Return (X, Y) of the center of cell containing provided text 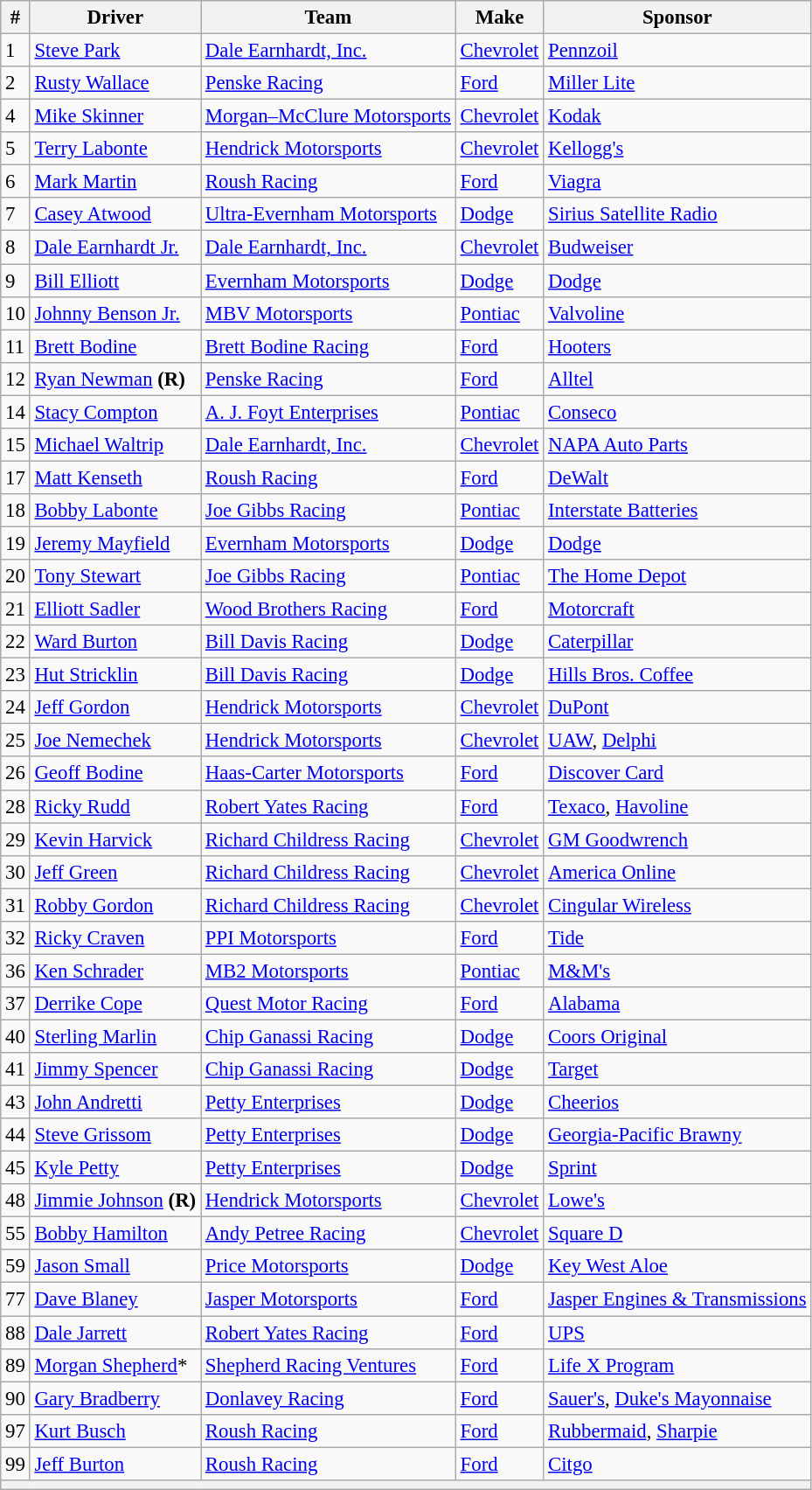
Ward Burton (115, 642)
Morgan Shepherd* (115, 1365)
Terry Labonte (115, 149)
Motorcraft (677, 609)
20 (16, 576)
NAPA Auto Parts (677, 445)
Dale Jarrett (115, 1333)
Life X Program (677, 1365)
59 (16, 1267)
Square D (677, 1234)
Target (677, 1069)
Texaco, Havoline (677, 806)
Tony Stewart (115, 576)
41 (16, 1069)
Sauer's, Duke's Mayonnaise (677, 1398)
11 (16, 346)
Dale Earnhardt Jr. (115, 247)
36 (16, 971)
Valvoline (677, 313)
Sponsor (677, 17)
A. J. Foyt Enterprises (329, 412)
DuPont (677, 707)
Miller Lite (677, 83)
Jeff Gordon (115, 707)
9 (16, 281)
Alltel (677, 379)
Brett Bodine (115, 346)
14 (16, 412)
Kodak (677, 116)
24 (16, 707)
Kurt Busch (115, 1431)
Team (329, 17)
Viagra (677, 182)
Bill Elliott (115, 281)
Caterpillar (677, 642)
22 (16, 642)
17 (16, 477)
Ricky Rudd (115, 806)
Steve Grissom (115, 1135)
5 (16, 149)
90 (16, 1398)
4 (16, 116)
89 (16, 1365)
99 (16, 1464)
44 (16, 1135)
Kevin Harvick (115, 839)
8 (16, 247)
Rusty Wallace (115, 83)
MB2 Motorsports (329, 971)
32 (16, 938)
Ken Schrader (115, 971)
Cheerios (677, 1103)
77 (16, 1299)
Kellogg's (677, 149)
Jason Small (115, 1267)
Conseco (677, 412)
Michael Waltrip (115, 445)
Discover Card (677, 774)
Cingular Wireless (677, 905)
48 (16, 1201)
Jeff Green (115, 872)
Gary Bradberry (115, 1398)
Steve Park (115, 51)
UPS (677, 1333)
88 (16, 1333)
Sprint (677, 1168)
M&M's (677, 971)
Robby Gordon (115, 905)
Price Motorsports (329, 1267)
Haas-Carter Motorsports (329, 774)
Alabama (677, 1004)
The Home Depot (677, 576)
97 (16, 1431)
MBV Motorsports (329, 313)
Budweiser (677, 247)
1 (16, 51)
Hut Stricklin (115, 675)
Jeff Burton (115, 1464)
45 (16, 1168)
Jimmie Johnson (R) (115, 1201)
Sterling Marlin (115, 1036)
10 (16, 313)
Hooters (677, 346)
Key West Aloe (677, 1267)
Rubbermaid, Sharpie (677, 1431)
Jasper Engines & Transmissions (677, 1299)
Kyle Petty (115, 1168)
Ricky Craven (115, 938)
Jimmy Spencer (115, 1069)
Dave Blaney (115, 1299)
2 (16, 83)
43 (16, 1103)
18 (16, 511)
Mike Skinner (115, 116)
Ryan Newman (R) (115, 379)
Pennzoil (677, 51)
40 (16, 1036)
Make (499, 17)
Matt Kenseth (115, 477)
6 (16, 182)
UAW, Delphi (677, 741)
Stacy Compton (115, 412)
28 (16, 806)
Joe Nemechek (115, 741)
Wood Brothers Racing (329, 609)
DeWalt (677, 477)
21 (16, 609)
Jasper Motorsports (329, 1299)
Tide (677, 938)
37 (16, 1004)
23 (16, 675)
Brett Bodine Racing (329, 346)
Interstate Batteries (677, 511)
Bobby Labonte (115, 511)
# (16, 17)
Derrike Cope (115, 1004)
Morgan–McClure Motorsports (329, 116)
Casey Atwood (115, 214)
Georgia-Pacific Brawny (677, 1135)
Bobby Hamilton (115, 1234)
Sirius Satellite Radio (677, 214)
31 (16, 905)
Johnny Benson Jr. (115, 313)
GM Goodwrench (677, 839)
John Andretti (115, 1103)
Shepherd Racing Ventures (329, 1365)
Jeremy Mayfield (115, 543)
Coors Original (677, 1036)
55 (16, 1234)
29 (16, 839)
Driver (115, 17)
Ultra-Evernham Motorsports (329, 214)
Elliott Sadler (115, 609)
Citgo (677, 1464)
Lowe's (677, 1201)
30 (16, 872)
Hills Bros. Coffee (677, 675)
25 (16, 741)
PPI Motorsports (329, 938)
Quest Motor Racing (329, 1004)
America Online (677, 872)
7 (16, 214)
19 (16, 543)
15 (16, 445)
Geoff Bodine (115, 774)
26 (16, 774)
Mark Martin (115, 182)
Andy Petree Racing (329, 1234)
12 (16, 379)
Donlavey Racing (329, 1398)
